Return (x, y) of the center of cell containing provided text 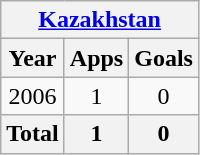
Total (33, 134)
Goals (164, 58)
Year (33, 58)
Apps (96, 58)
2006 (33, 96)
Kazakhstan (100, 20)
